Determine the [x, y] coordinate at the center of the cell enclosing the given text.  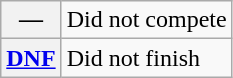
DNF [31, 58]
Did not finish [146, 58]
Did not compete [146, 20]
— [31, 20]
